Return the [X, Y] coordinate for the center point of the cell that contains the specified text.  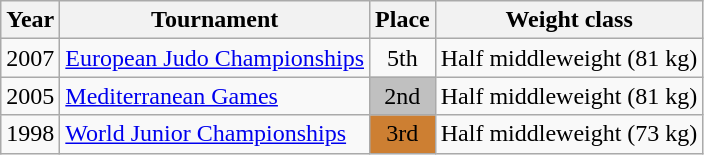
2007 [30, 58]
Tournament [215, 20]
World Junior Championships [215, 134]
1998 [30, 134]
Weight class [569, 20]
2nd [403, 96]
Year [30, 20]
Mediterranean Games [215, 96]
Place [403, 20]
Half middleweight (73 kg) [569, 134]
5th [403, 58]
2005 [30, 96]
3rd [403, 134]
European Judo Championships [215, 58]
